Determine the [X, Y] coordinate at the center of the cell enclosing the given text.  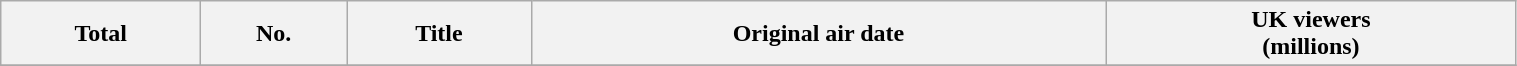
Original air date [818, 34]
Title [439, 34]
No. [274, 34]
UK viewers(millions) [1311, 34]
Total [101, 34]
